Capture the cell that displays the provided text and extract its [x, y] central coordinate. 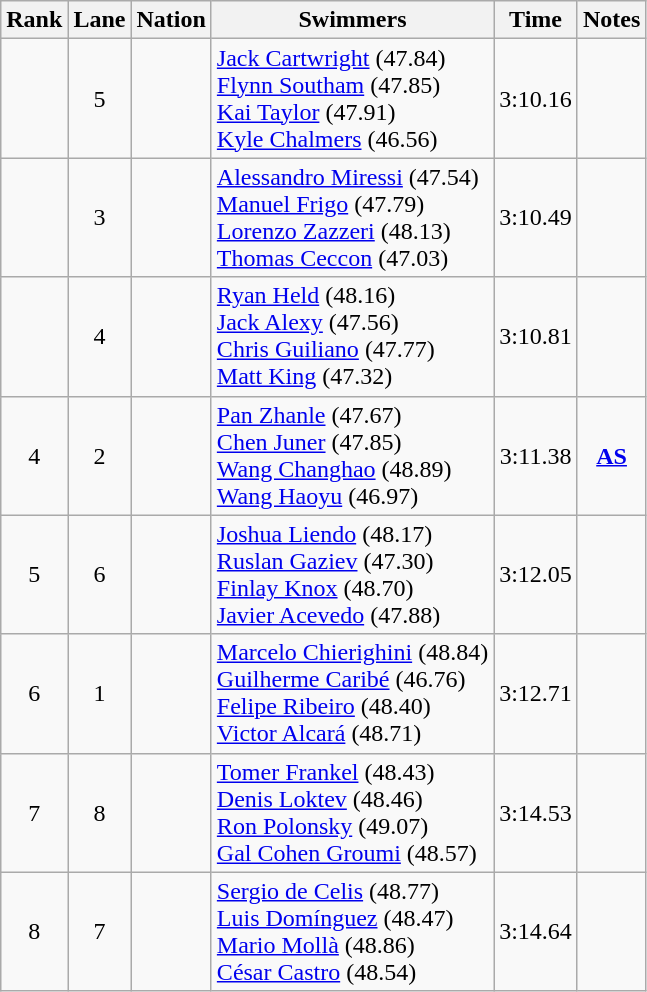
Marcelo Chierighini (48.84)Guilherme Caribé (46.76)Felipe Ribeiro (48.40)Victor Alcará (48.71) [352, 694]
3:10.81 [536, 336]
Nation [171, 20]
Rank [34, 20]
1 [100, 694]
Swimmers [352, 20]
Sergio de Celis (48.77)Luis Domínguez (48.47)Mario Mollà (48.86)César Castro (48.54) [352, 932]
3:14.53 [536, 812]
AS [611, 456]
Lane [100, 20]
Pan Zhanle (47.67)Chen Juner (47.85)Wang Changhao (48.89)Wang Haoyu (46.97) [352, 456]
Alessandro Miressi (47.54)Manuel Frigo (47.79)Lorenzo Zazzeri (48.13)Thomas Ceccon (47.03) [352, 218]
Joshua Liendo (48.17)Ruslan Gaziev (47.30)Finlay Knox (48.70)Javier Acevedo (47.88) [352, 574]
2 [100, 456]
3:12.05 [536, 574]
3:14.64 [536, 932]
Tomer Frankel (48.43)Denis Loktev (48.46)Ron Polonsky (49.07)Gal Cohen Groumi (48.57) [352, 812]
3:10.16 [536, 98]
3:11.38 [536, 456]
Ryan Held (48.16)Jack Alexy (47.56)Chris Guiliano (47.77)Matt King (47.32) [352, 336]
3:10.49 [536, 218]
3 [100, 218]
Jack Cartwright (47.84)Flynn Southam (47.85)Kai Taylor (47.91)Kyle Chalmers (46.56) [352, 98]
3:12.71 [536, 694]
Time [536, 20]
Notes [611, 20]
